Detect which cell encompasses the target text, then output its [x, y] center coordinate. 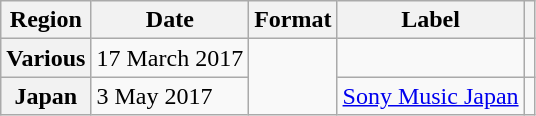
Japan [46, 96]
Sony Music Japan [430, 96]
Region [46, 20]
Various [46, 58]
17 March 2017 [170, 58]
Format [293, 20]
3 May 2017 [170, 96]
Date [170, 20]
Label [430, 20]
